Identify which cell holds the provided text, then report its (X, Y) central coordinate. 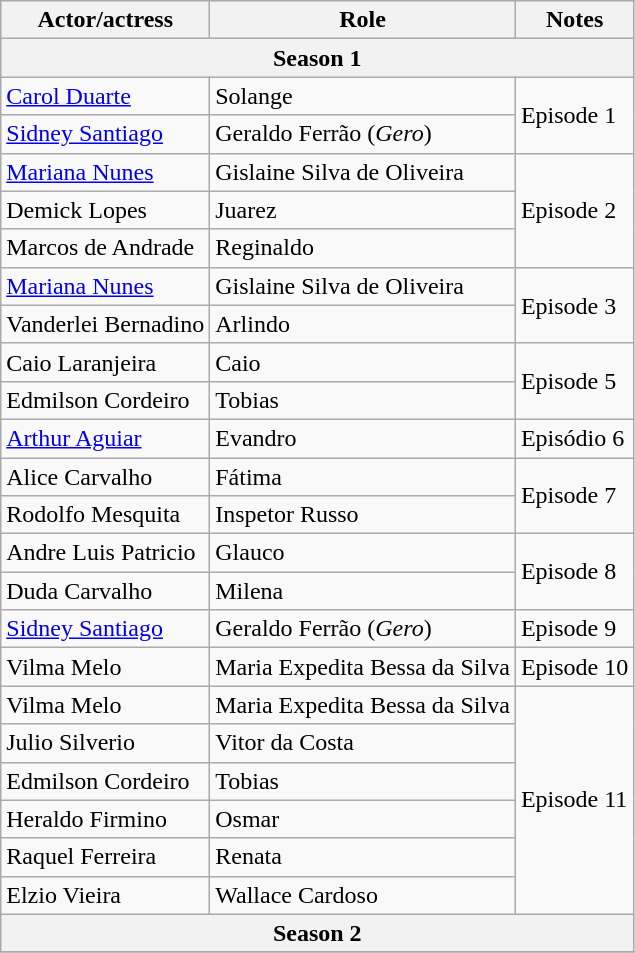
Marcos de Andrade (106, 248)
Milena (363, 591)
Season 2 (318, 933)
Julio Silverio (106, 743)
Raquel Ferreira (106, 857)
Heraldo Firmino (106, 819)
Reginaldo (363, 248)
Inspetor Russo (363, 515)
Season 1 (318, 58)
Role (363, 20)
Evandro (363, 438)
Caio (363, 362)
Demick Lopes (106, 210)
Andre Luis Patricio (106, 553)
Glauco (363, 553)
Elzio Vieira (106, 895)
Arlindo (363, 324)
Fátima (363, 477)
Episode 8 (574, 572)
Arthur Aguiar (106, 438)
Episode 5 (574, 381)
Solange (363, 96)
Episode 1 (574, 115)
Notes (574, 20)
Episode 11 (574, 800)
Carol Duarte (106, 96)
Duda Carvalho (106, 591)
Wallace Cardoso (363, 895)
Episode 2 (574, 210)
Renata (363, 857)
Episode 3 (574, 305)
Juarez (363, 210)
Episódio 6 (574, 438)
Episode 9 (574, 629)
Alice Carvalho (106, 477)
Vanderlei Bernadino (106, 324)
Caio Laranjeira (106, 362)
Vitor da Costa (363, 743)
Actor/actress (106, 20)
Episode 7 (574, 496)
Rodolfo Mesquita (106, 515)
Episode 10 (574, 667)
Osmar (363, 819)
